Scan for the cell matching the given text and deliver its [x, y] coordinate at center. 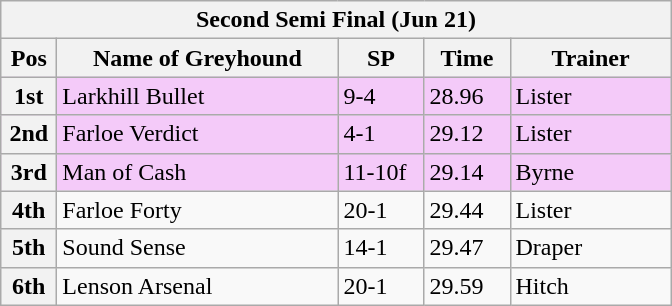
Second Semi Final (Jun 21) [336, 20]
29.59 [467, 286]
Draper [590, 248]
Byrne [590, 172]
2nd [29, 134]
29.44 [467, 210]
Man of Cash [198, 172]
5th [29, 248]
4-1 [381, 134]
Farloe Verdict [198, 134]
28.96 [467, 96]
11-10f [381, 172]
SP [381, 58]
6th [29, 286]
1st [29, 96]
Lenson Arsenal [198, 286]
Hitch [590, 286]
Time [467, 58]
Trainer [590, 58]
Name of Greyhound [198, 58]
4th [29, 210]
29.14 [467, 172]
Larkhill Bullet [198, 96]
29.47 [467, 248]
3rd [29, 172]
14-1 [381, 248]
Sound Sense [198, 248]
Pos [29, 58]
9-4 [381, 96]
Farloe Forty [198, 210]
29.12 [467, 134]
